Return the (X, Y) coordinate for the center point of the cell that contains the specified text.  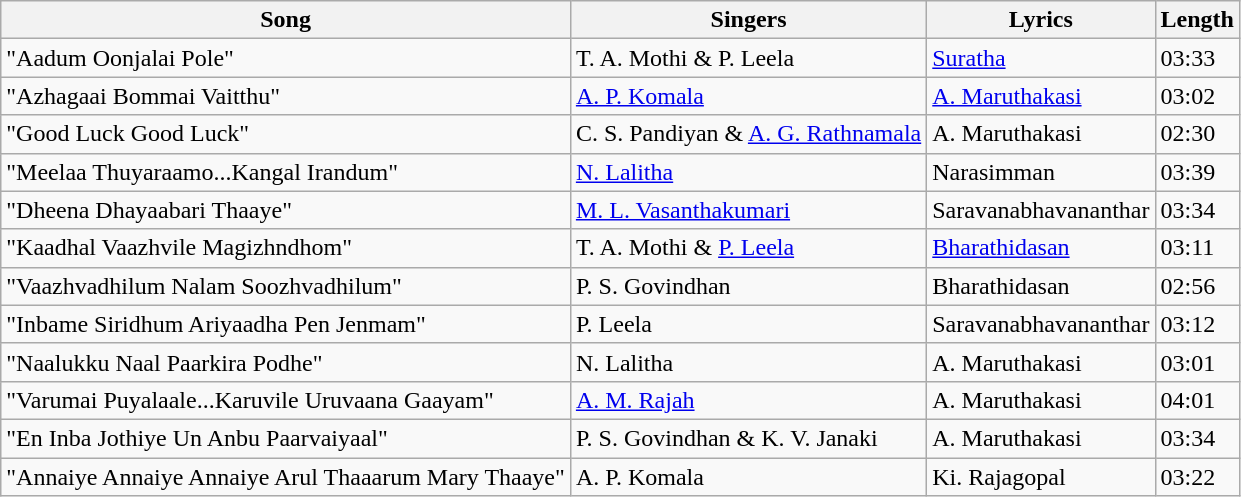
"Inbame Siridhum Ariyaadha Pen Jenmam" (286, 324)
03:12 (1197, 324)
03:11 (1197, 248)
Ki. Rajagopal (1041, 477)
"En Inba Jothiye Un Anbu Paarvaiyaal" (286, 438)
P. S. Govindhan (748, 286)
"Vaazhvadhilum Nalam Soozhvadhilum" (286, 286)
P. S. Govindhan & K. V. Janaki (748, 438)
03:33 (1197, 58)
Lyrics (1041, 20)
"Azhagaai Bommai Vaitthu" (286, 96)
Length (1197, 20)
03:02 (1197, 96)
03:39 (1197, 172)
"Kaadhal Vaazhvile Magizhndhom" (286, 248)
04:01 (1197, 400)
Suratha (1041, 58)
"Meelaa Thuyaraamo...Kangal Irandum" (286, 172)
"Varumai Puyalaale...Karuvile Uruvaana Gaayam" (286, 400)
A. M. Rajah (748, 400)
P. Leela (748, 324)
M. L. Vasanthakumari (748, 210)
Narasimman (1041, 172)
02:56 (1197, 286)
C. S. Pandiyan & A. G. Rathnamala (748, 134)
02:30 (1197, 134)
Singers (748, 20)
03:01 (1197, 362)
"Aadum Oonjalai Pole" (286, 58)
"Naalukku Naal Paarkira Podhe" (286, 362)
03:22 (1197, 477)
"Annaiye Annaiye Annaiye Arul Thaaarum Mary Thaaye" (286, 477)
"Good Luck Good Luck" (286, 134)
"Dheena Dhayaabari Thaaye" (286, 210)
Song (286, 20)
